Scan for the cell matching the given text and deliver its [x, y] coordinate at center. 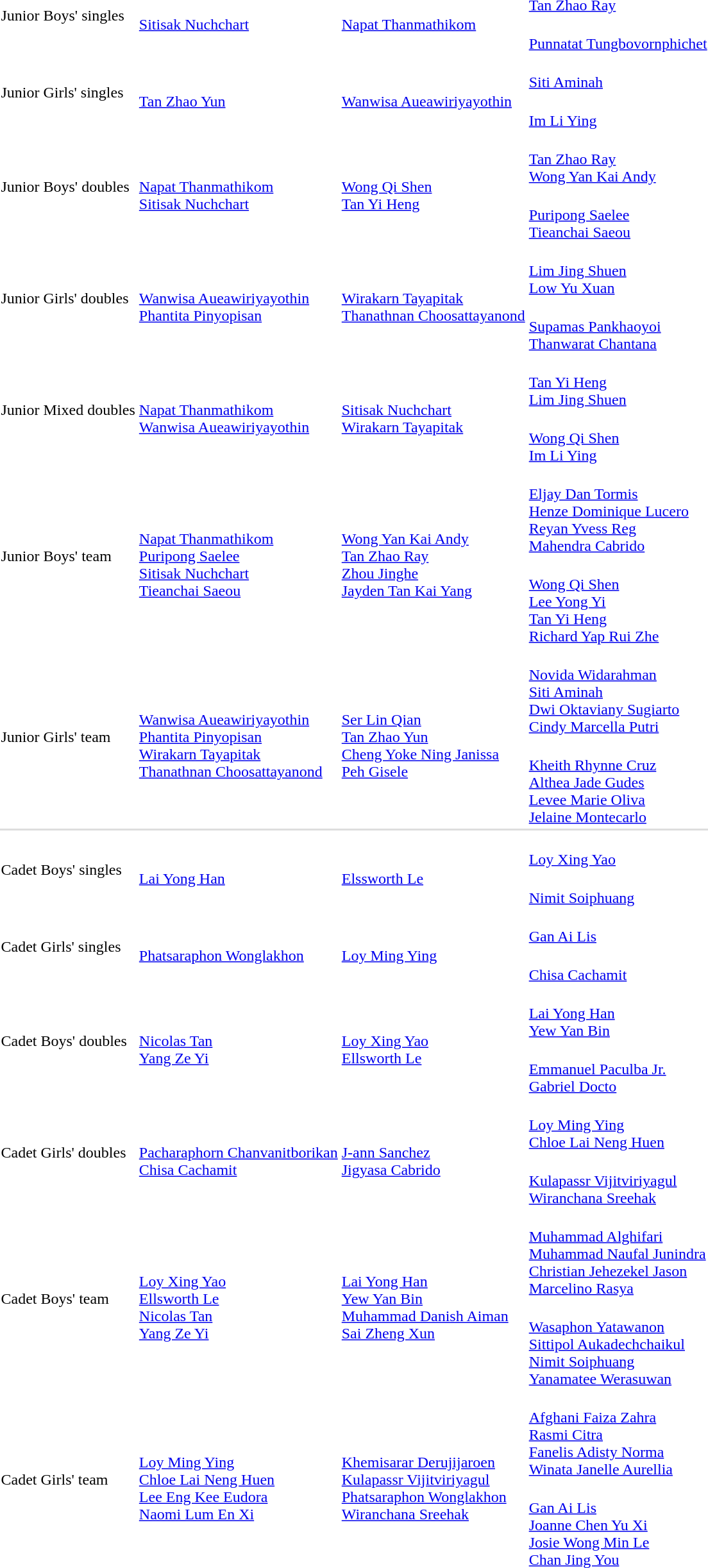
Novida WidarahmanSiti AminahDwi Oktaviany SugiartoCindy Marcella Putri [618, 692]
Wirakarn TayapitakThanathnan Choosattayanond [434, 299]
Junior Mixed doubles [68, 410]
Cadet Girls' singles [68, 947]
Tan Yi HengLim Jing Shuen [618, 382]
Napat ThanmathikomPuripong SaeleeSitisak NuchchartTieanchai Saeou [239, 557]
Cadet Boys' doubles [68, 1041]
Emmanuel Paculba Jr.Gabriel Docto [618, 1069]
Tan Zhao Yun [239, 92]
Lim Jing ShuenLow Yu Xuan [618, 271]
Wong Yan Kai AndyTan Zhao RayZhou JingheJayden Tan Kai Yang [434, 557]
Punnatat Tungbovornphichet [618, 35]
Gan Ai Lis [618, 927]
Lai Yong HanYew Yan Bin [618, 1013]
Wong Qi ShenTan Yi Heng [434, 187]
Wong Qi ShenIm Li Ying [618, 438]
Pacharaphorn ChanvanitborikanChisa Cachamit [239, 1153]
Sitisak NuchchartWirakarn Tayapitak [434, 410]
Napat ThanmathikomWanwisa Aueawiriyayothin [239, 410]
Tan Zhao RayWong Yan Kai Andy [618, 159]
Wanwisa AueawiriyayothinPhantita Pinyopisan [239, 299]
Afghani Faiza ZahraRasmi CitraFanelis Adisty NormaWinata Janelle Aurellia [618, 1435]
Loy Ming Ying [434, 947]
Cadet Girls' doubles [68, 1153]
Im Li Ying [618, 112]
Eljay Dan TormisHenze Dominique LuceroReyan Yvess RegMahendra Cabrido [618, 511]
J-ann SanchezJigyasa Cabrido [434, 1153]
Supamas PankhaoyoiThanwarat Chantana [618, 326]
Loy Ming YingChloe Lai Neng Huen [618, 1125]
Kheith Rhynne CruzAlthea Jade GudesLevee Marie OlivaJelaine Montecarlo [618, 782]
Wanwisa Aueawiriyayothin [434, 92]
Loy Xing YaoEllsworth LeNicolas TanYang Ze Yi [239, 1299]
Nicolas TanYang Ze Yi [239, 1041]
Cadet Boys' team [68, 1299]
Siti Aminah [618, 73]
Wasaphon YatawanonSittipol AukadechchaikulNimit SoiphuangYanamatee Werasuwan [618, 1344]
Junior Boys' doubles [68, 187]
Wanwisa AueawiriyayothinPhantita PinyopisanWirakarn TayapitakThanathnan Choosattayanond [239, 738]
Junior Girls' singles [68, 92]
Junior Girls' team [68, 738]
Napat ThanmathikomSitisak Nuchchart [239, 187]
Junior Girls' doubles [68, 299]
Lai Yong Han [239, 870]
Lai Yong HanYew Yan BinMuhammad Danish AimanSai Zheng Xun [434, 1299]
Junior Boys' team [68, 557]
Loy Xing Yao [618, 850]
Nimit Soiphuang [618, 889]
Puripong SaeleeTieanchai Saeou [618, 215]
Loy Xing YaoEllsworth Le [434, 1041]
Phatsaraphon Wonglakhon [239, 947]
Muhammad AlghifariMuhammad Naufal JunindraChristian Jehezekel JasonMarcelino Rasya [618, 1254]
Kulapassr VijitviriyagulWiranchana Sreehak [618, 1181]
Chisa Cachamit [618, 966]
Wong Qi ShenLee Yong YiTan Yi HengRichard Yap Rui Zhe [618, 602]
Elssworth Le [434, 870]
Cadet Boys' singles [68, 870]
Ser Lin QianTan Zhao YunCheng Yoke Ning JanissaPeh Gisele [434, 738]
